Return the [X, Y] coordinate for the center point of the cell that contains the specified text.  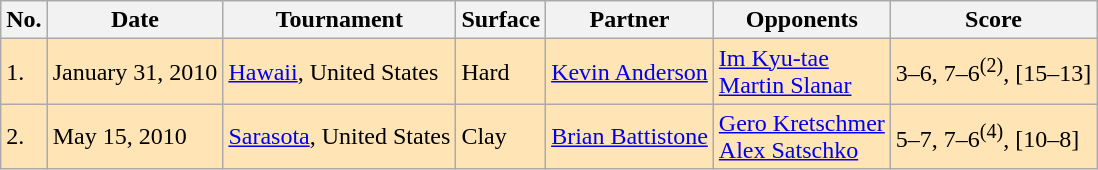
Partner [630, 20]
Kevin Anderson [630, 72]
No. [24, 20]
Clay [501, 136]
Brian Battistone [630, 136]
1. [24, 72]
Gero Kretschmer Alex Satschko [802, 136]
2. [24, 136]
Hawaii, United States [340, 72]
Score [993, 20]
5–7, 7–6(4), [10–8] [993, 136]
January 31, 2010 [135, 72]
Im Kyu-tae Martin Slanar [802, 72]
Sarasota, United States [340, 136]
3–6, 7–6(2), [15–13] [993, 72]
Tournament [340, 20]
Opponents [802, 20]
Surface [501, 20]
Date [135, 20]
May 15, 2010 [135, 136]
Hard [501, 72]
